Locate the cell with the specified text and output its (x, y) center coordinate. 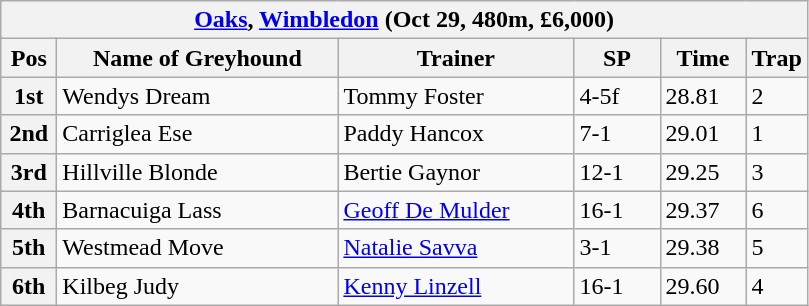
7-1 (617, 134)
3-1 (617, 248)
Geoff De Mulder (456, 210)
3rd (29, 172)
4 (776, 286)
29.60 (703, 286)
29.25 (703, 172)
Wendys Dream (198, 96)
Westmead Move (198, 248)
Pos (29, 58)
5th (29, 248)
6th (29, 286)
2 (776, 96)
Trainer (456, 58)
Carriglea Ese (198, 134)
Natalie Savva (456, 248)
Tommy Foster (456, 96)
Kenny Linzell (456, 286)
2nd (29, 134)
4th (29, 210)
6 (776, 210)
Hillville Blonde (198, 172)
Paddy Hancox (456, 134)
Trap (776, 58)
Kilbeg Judy (198, 286)
28.81 (703, 96)
29.01 (703, 134)
Name of Greyhound (198, 58)
1st (29, 96)
Bertie Gaynor (456, 172)
SP (617, 58)
3 (776, 172)
29.37 (703, 210)
4-5f (617, 96)
Time (703, 58)
5 (776, 248)
1 (776, 134)
12-1 (617, 172)
Oaks, Wimbledon (Oct 29, 480m, £6,000) (404, 20)
Barnacuiga Lass (198, 210)
29.38 (703, 248)
